Locate the cell with the specified text and output its [X, Y] center coordinate. 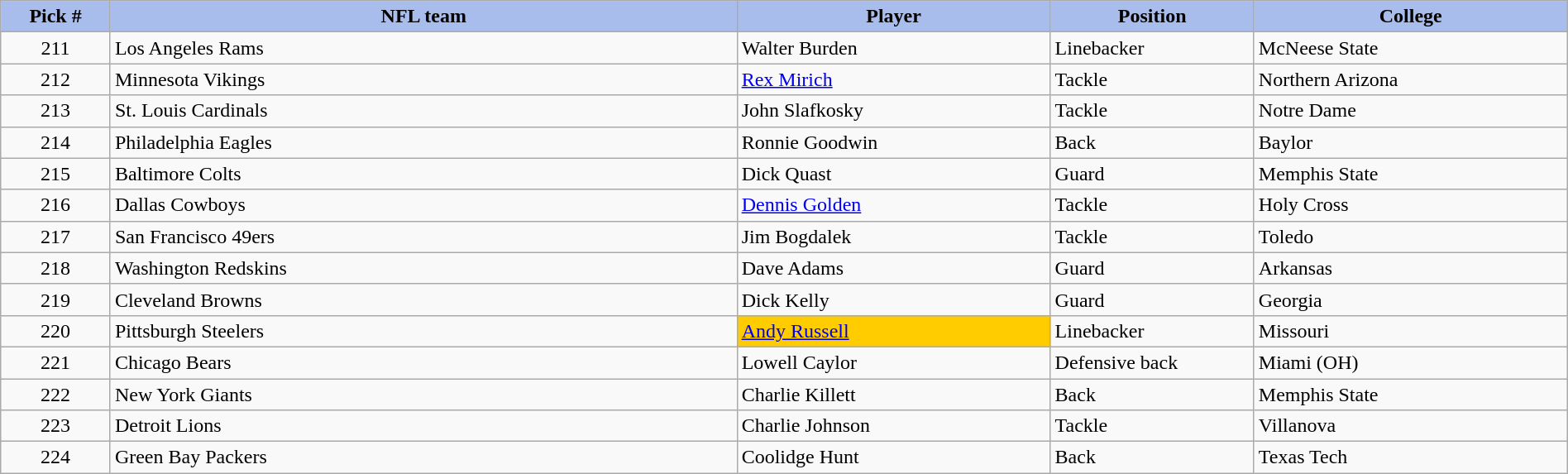
Arkansas [1411, 268]
Ronnie Goodwin [893, 142]
Walter Burden [893, 48]
Dick Quast [893, 174]
217 [56, 237]
Player [893, 17]
Dave Adams [893, 268]
Northern Arizona [1411, 79]
Jim Bogdalek [893, 237]
Toledo [1411, 237]
NFL team [423, 17]
213 [56, 111]
215 [56, 174]
Andy Russell [893, 331]
212 [56, 79]
216 [56, 205]
College [1411, 17]
Lowell Caylor [893, 362]
Los Angeles Rams [423, 48]
Texas Tech [1411, 457]
Coolidge Hunt [893, 457]
Minnesota Vikings [423, 79]
220 [56, 331]
Dennis Golden [893, 205]
219 [56, 299]
McNeese State [1411, 48]
Georgia [1411, 299]
Missouri [1411, 331]
Position [1152, 17]
214 [56, 142]
211 [56, 48]
Philadelphia Eagles [423, 142]
Washington Redskins [423, 268]
Miami (OH) [1411, 362]
Dallas Cowboys [423, 205]
221 [56, 362]
218 [56, 268]
223 [56, 426]
Defensive back [1152, 362]
Baltimore Colts [423, 174]
Dick Kelly [893, 299]
Rex Mirich [893, 79]
Pittsburgh Steelers [423, 331]
Villanova [1411, 426]
San Francisco 49ers [423, 237]
Chicago Bears [423, 362]
Detroit Lions [423, 426]
St. Louis Cardinals [423, 111]
John Slafkosky [893, 111]
224 [56, 457]
New York Giants [423, 395]
Green Bay Packers [423, 457]
Notre Dame [1411, 111]
222 [56, 395]
Charlie Killett [893, 395]
Holy Cross [1411, 205]
Baylor [1411, 142]
Charlie Johnson [893, 426]
Cleveland Browns [423, 299]
Pick # [56, 17]
